Output the [X, Y] coordinate of the center of the cell containing the given text.  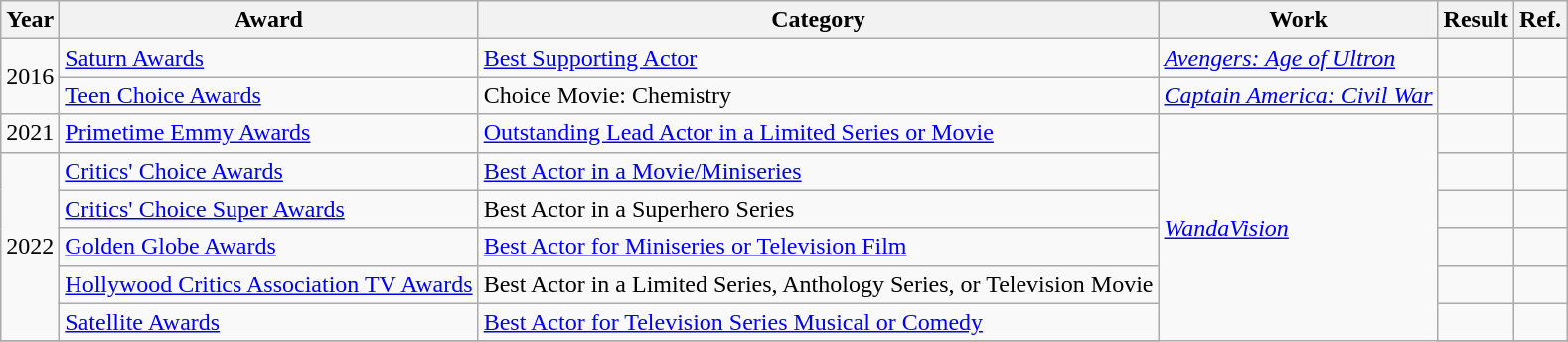
Award [268, 20]
Best Supporting Actor [819, 58]
Best Actor in a Limited Series, Anthology Series, or Television Movie [819, 284]
WandaVision [1298, 228]
Saturn Awards [268, 58]
Work [1298, 20]
Best Actor in a Superhero Series [819, 209]
Year [30, 20]
Avengers: Age of Ultron [1298, 58]
Best Actor for Television Series Musical or Comedy [819, 322]
2016 [30, 77]
Hollywood Critics Association TV Awards [268, 284]
Outstanding Lead Actor in a Limited Series or Movie [819, 133]
Golden Globe Awards [268, 247]
Choice Movie: Chemistry [819, 95]
Category [819, 20]
2021 [30, 133]
Primetime Emmy Awards [268, 133]
Result [1476, 20]
Satellite Awards [268, 322]
Best Actor in a Movie/Miniseries [819, 171]
Critics' Choice Super Awards [268, 209]
Teen Choice Awards [268, 95]
Best Actor for Miniseries or Television Film [819, 247]
Captain America: Civil War [1298, 95]
Ref. [1540, 20]
Critics' Choice Awards [268, 171]
2022 [30, 247]
